Pinpoint the cell where the given text exists, returning its (x, y) midpoint coordinate. 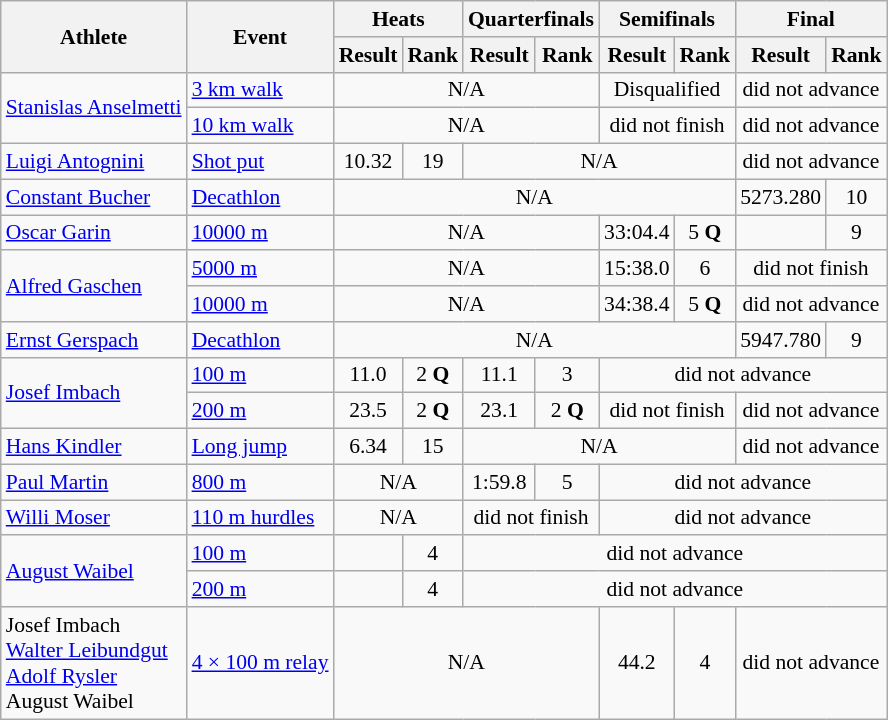
Luigi Antognini (94, 162)
5947.780 (780, 340)
3 (567, 375)
110 m hurdles (260, 518)
Quarterfinals (531, 19)
44.2 (636, 663)
23.1 (499, 411)
Constant Bucher (94, 197)
Josef Imbach Walter Leibundgut Adolf Rysler August Waibel (94, 663)
Heats (398, 19)
19 (432, 162)
10.32 (368, 162)
1:59.8 (499, 482)
Event (260, 36)
Long jump (260, 447)
Oscar Garin (94, 233)
5273.280 (780, 197)
11.1 (499, 375)
Alfred Gaschen (94, 286)
Willi Moser (94, 518)
6.34 (368, 447)
34:38.4 (636, 304)
10 km walk (260, 126)
800 m (260, 482)
5000 m (260, 269)
5 (567, 482)
3 km walk (260, 90)
Josef Imbach (94, 392)
15 (432, 447)
4 × 100 m relay (260, 663)
Shot put (260, 162)
Stanislas Anselmetti (94, 108)
Athlete (94, 36)
Hans Kindler (94, 447)
Semifinals (667, 19)
Final (811, 19)
Disqualified (667, 90)
23.5 (368, 411)
Ernst Gerspach (94, 340)
10 (856, 197)
33:04.4 (636, 233)
15:38.0 (636, 269)
August Waibel (94, 572)
6 (706, 269)
Paul Martin (94, 482)
11.0 (368, 375)
